Return [x, y] of the center of cell containing provided text 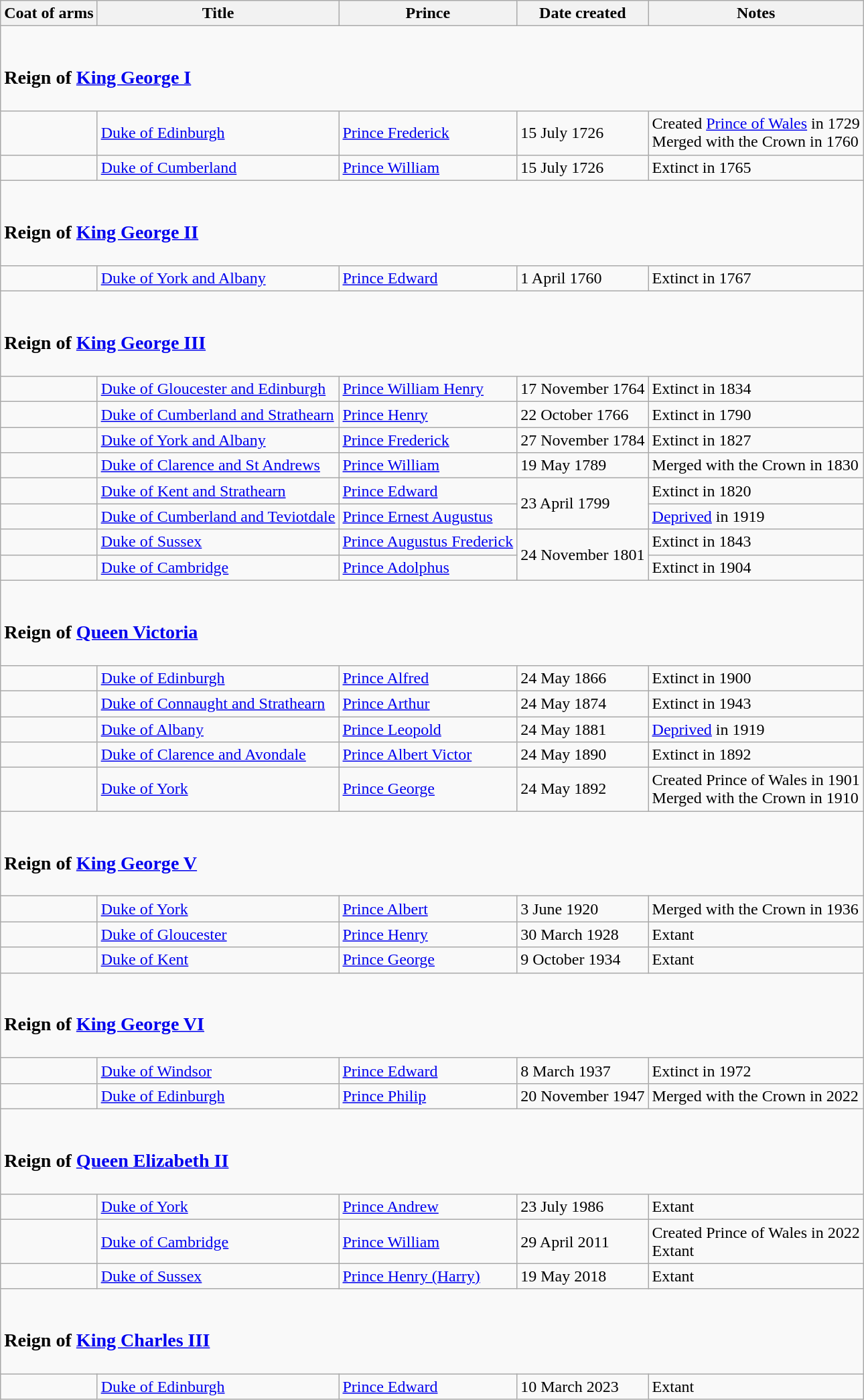
Prince Arthur [428, 703]
Created Prince of Wales in 1729Merged with the Crown in 1760 [755, 133]
Reign of King George V [433, 853]
Duke of Clarence and Avondale [218, 755]
Extinct in 1900 [755, 678]
Prince Andrew [428, 1207]
Prince Albert Victor [428, 755]
20 November 1947 [583, 1096]
23 April 1799 [583, 504]
Reign of King George I [433, 68]
Title [218, 13]
Prince Ernest Augustus [428, 516]
Prince Alfred [428, 678]
Duke of Cumberland and Teviotdale [218, 516]
Created Prince of Wales in 1901Merged with the Crown in 1910 [755, 789]
3 June 1920 [583, 909]
8 March 1937 [583, 1070]
Extinct in 1943 [755, 703]
Duke of Albany [218, 729]
24 May 1881 [583, 729]
Reign of King Charles III [433, 1332]
Duke of Kent and Strathearn [218, 491]
Duke of Kent [218, 960]
27 November 1784 [583, 440]
Extinct in 1767 [755, 278]
Prince [428, 13]
Reign of King George III [433, 334]
Extinct in 1904 [755, 567]
Notes [755, 13]
Duke of Gloucester and Edinburgh [218, 389]
24 May 1874 [583, 703]
24 May 1892 [583, 789]
19 May 1789 [583, 466]
Coat of arms [49, 13]
Duke of Cumberland [218, 167]
24 May 1866 [583, 678]
Prince Henry (Harry) [428, 1276]
17 November 1764 [583, 389]
Prince Leopold [428, 729]
23 July 1986 [583, 1207]
Reign of Queen Victoria [433, 623]
Reign of Queen Elizabeth II [433, 1151]
29 April 2011 [583, 1242]
22 October 1766 [583, 415]
19 May 2018 [583, 1276]
Extinct in 1765 [755, 167]
Prince Philip [428, 1096]
Merged with the Crown in 2022 [755, 1096]
Reign of King George II [433, 222]
10 March 2023 [583, 1387]
Created Prince of Wales in 2022Extant [755, 1242]
Prince Adolphus [428, 567]
24 November 1801 [583, 555]
Duke of Gloucester [218, 934]
Date created [583, 13]
Prince Albert [428, 909]
Merged with the Crown in 1936 [755, 909]
24 May 1890 [583, 755]
Duke of Windsor [218, 1070]
Extinct in 1843 [755, 542]
Extinct in 1827 [755, 440]
Prince William Henry [428, 389]
Extinct in 1834 [755, 389]
9 October 1934 [583, 960]
1 April 1760 [583, 278]
Duke of Clarence and St Andrews [218, 466]
Prince Augustus Frederick [428, 542]
Extinct in 1892 [755, 755]
Extinct in 1820 [755, 491]
Reign of King George VI [433, 1016]
Merged with the Crown in 1830 [755, 466]
Extinct in 1790 [755, 415]
Extinct in 1972 [755, 1070]
30 March 1928 [583, 934]
Duke of Cumberland and Strathearn [218, 415]
Duke of Connaught and Strathearn [218, 703]
